Search for the cell housing the specified text and yield its [X, Y] center coordinate. 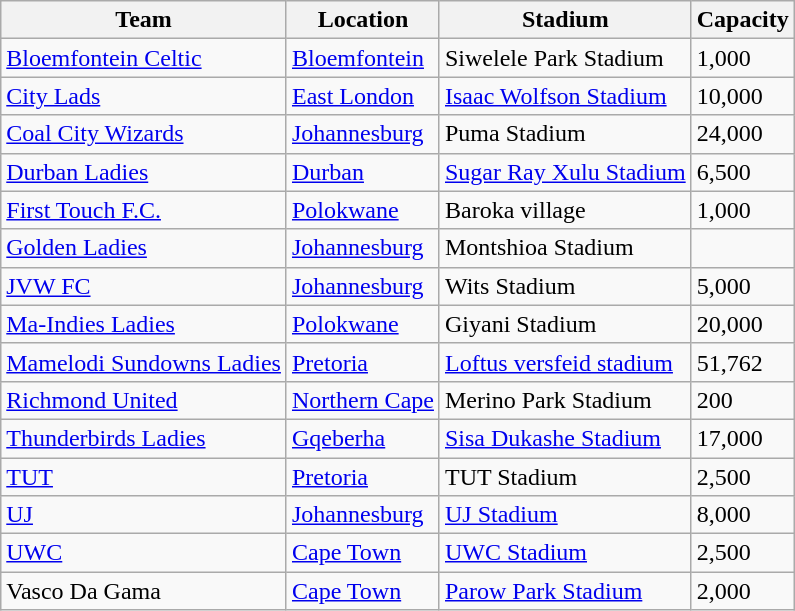
Golden Ladies [144, 248]
Durban Ladies [144, 172]
10,000 [742, 96]
Puma Stadium [565, 134]
TUT Stadium [565, 477]
UJ Stadium [565, 515]
Location [362, 20]
Giyani Stadium [565, 324]
Isaac Wolfson Stadium [565, 96]
Gqeberha [362, 438]
Sugar Ray Xulu Stadium [565, 172]
Baroka village [565, 210]
Sisa Dukashe Stadium [565, 438]
Durban [362, 172]
Team [144, 20]
Richmond United [144, 400]
Mamelodi Sundowns Ladies [144, 362]
First Touch F.C. [144, 210]
Siwelele Park Stadium [565, 58]
24,000 [742, 134]
Northern Cape [362, 400]
Stadium [565, 20]
2,000 [742, 591]
17,000 [742, 438]
Bloemfontein [362, 58]
City Lads [144, 96]
Capacity [742, 20]
JVW FC [144, 286]
Loftus versfeid stadium [565, 362]
TUT [144, 477]
UWC [144, 553]
East London [362, 96]
8,000 [742, 515]
5,000 [742, 286]
Ma-Indies Ladies [144, 324]
UWC Stadium [565, 553]
Merino Park Stadium [565, 400]
Montshioa Stadium [565, 248]
51,762 [742, 362]
Coal City Wizards [144, 134]
Wits Stadium [565, 286]
Bloemfontein Celtic [144, 58]
200 [742, 400]
Vasco Da Gama [144, 591]
6,500 [742, 172]
Thunderbirds Ladies [144, 438]
20,000 [742, 324]
UJ [144, 515]
Parow Park Stadium [565, 591]
